For the text-containing cell, return its midpoint in (X, Y) coordinate format. 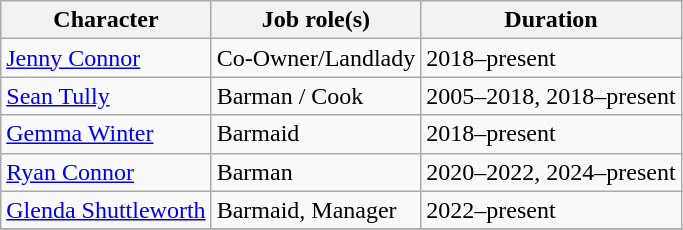
Sean Tully (106, 96)
Barman (316, 172)
2005–2018, 2018–present (551, 96)
Duration (551, 20)
Job role(s) (316, 20)
Gemma Winter (106, 134)
Barman / Cook (316, 96)
Barmaid (316, 134)
Ryan Connor (106, 172)
Barmaid, Manager (316, 210)
2022–present (551, 210)
2020–2022, 2024–present (551, 172)
Co-Owner/Landlady (316, 58)
Jenny Connor (106, 58)
Glenda Shuttleworth (106, 210)
Character (106, 20)
